Detect which cell encompasses the target text, then output its (X, Y) center coordinate. 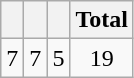
Total (102, 20)
5 (58, 58)
19 (102, 58)
